Locate the cell with the specified text and output its (x, y) center coordinate. 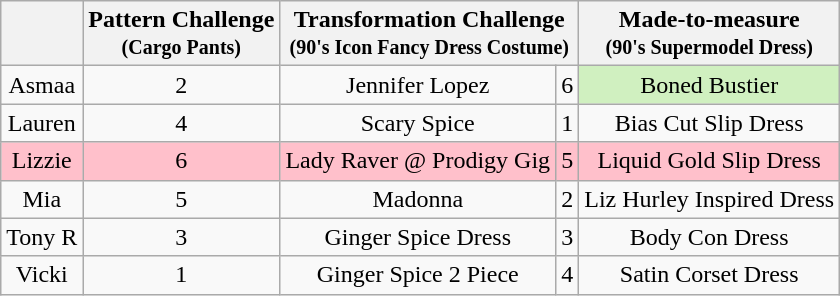
Bias Cut Slip Dress (710, 123)
Asmaa (42, 85)
Transformation Challenge(90's Icon Fancy Dress Costume) (430, 34)
Madonna (418, 199)
Jennifer Lopez (418, 85)
Scary Spice (418, 123)
Lauren (42, 123)
Body Con Dress (710, 237)
Ginger Spice Dress (418, 237)
Lady Raver @ Prodigy Gig (418, 161)
Made-to-measure(90's Supermodel Dress) (710, 34)
Tony R (42, 237)
Liquid Gold Slip Dress (710, 161)
Ginger Spice 2 Piece (418, 275)
Pattern Challenge(Cargo Pants) (182, 34)
Lizzie (42, 161)
Boned Bustier (710, 85)
Liz Hurley Inspired Dress (710, 199)
Vicki (42, 275)
Mia (42, 199)
Satin Corset Dress (710, 275)
